Detect which cell encompasses the target text, then output its [x, y] center coordinate. 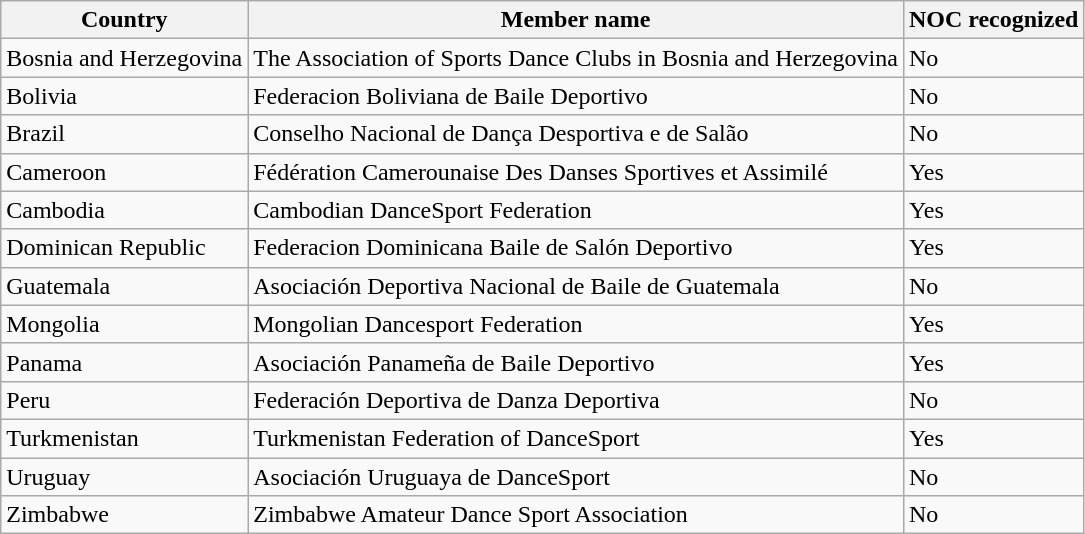
The Association of Sports Dance Clubs in Bosnia and Herzegovina [576, 58]
Cameroon [124, 172]
Federacion Dominicana Baile de Salón Deportivo [576, 248]
NOC recognized [994, 20]
Federacion Boliviana de Baile Deportivo [576, 96]
Asociación Panameña de Baile Deportivo [576, 362]
Turkmenistan [124, 438]
Bolivia [124, 96]
Bosnia and Herzegovina [124, 58]
Fédération Camerounaise Des Danses Sportives et Assimilé [576, 172]
Zimbabwe Amateur Dance Sport Association [576, 515]
Mongolia [124, 324]
Conselho Nacional de Dança Desportiva e de Salão [576, 134]
Dominican Republic [124, 248]
Cambodia [124, 210]
Asociación Deportiva Nacional de Baile de Guatemala [576, 286]
Asociación Uruguaya de DanceSport [576, 477]
Cambodian DanceSport Federation [576, 210]
Peru [124, 400]
Country [124, 20]
Panama [124, 362]
Federación Deportiva de Danza Deportiva [576, 400]
Member name [576, 20]
Guatemala [124, 286]
Brazil [124, 134]
Turkmenistan Federation of DanceSport [576, 438]
Mongolian Dancesport Federation [576, 324]
Zimbabwe [124, 515]
Uruguay [124, 477]
